Pinpoint the cell where the given text exists, returning its (x, y) midpoint coordinate. 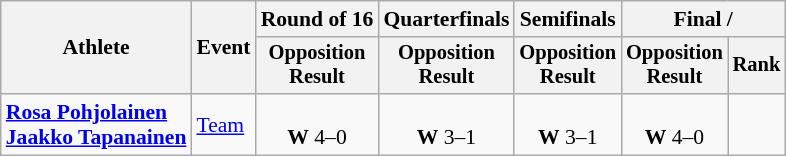
Final / (703, 19)
Event (223, 48)
Rosa PohjolainenJaakko Tapanainen (96, 124)
Athlete (96, 48)
Round of 16 (318, 19)
Rank (757, 66)
Semifinals (568, 19)
Quarterfinals (446, 19)
Team (223, 124)
